Locate the cell with the specified text and output its [x, y] center coordinate. 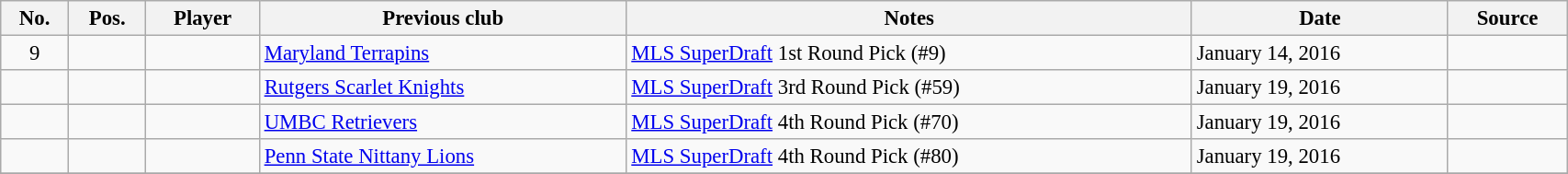
Rutgers Scarlet Knights [443, 87]
Source [1506, 18]
Notes [909, 18]
MLS SuperDraft 1st Round Pick (#9) [909, 53]
January 14, 2016 [1319, 53]
9 [35, 53]
UMBC Retrievers [443, 122]
MLS SuperDraft 3rd Round Pick (#59) [909, 87]
Penn State Nittany Lions [443, 157]
Pos. [107, 18]
Maryland Terrapins [443, 53]
MLS SuperDraft 4th Round Pick (#70) [909, 122]
Date [1319, 18]
No. [35, 18]
MLS SuperDraft 4th Round Pick (#80) [909, 157]
Player [202, 18]
Previous club [443, 18]
